Determine the [X, Y] coordinate at the center of the cell enclosing the given text.  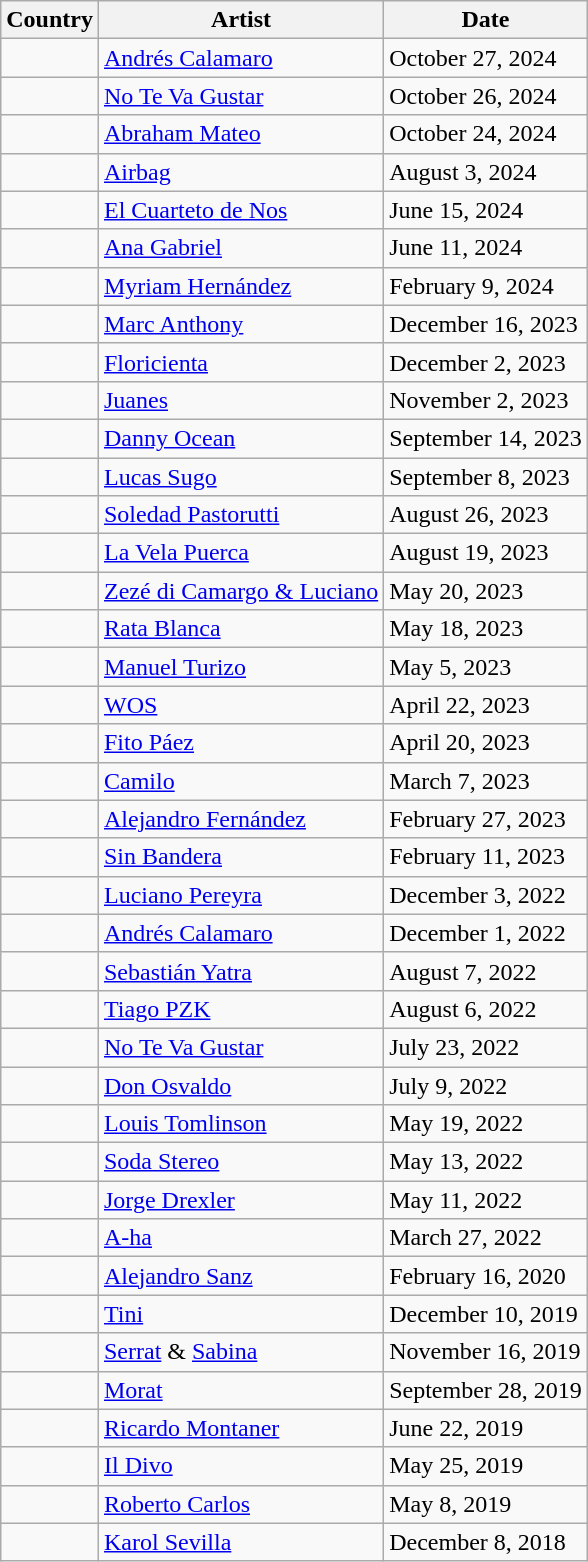
Date [486, 20]
Myriam Hernández [240, 286]
Ricardo Montaner [240, 1428]
Airbag [240, 172]
May 8, 2019 [486, 1504]
Luciano Pereyra [240, 895]
July 23, 2022 [486, 1047]
Alejandro Sanz [240, 1276]
Fito Páez [240, 743]
May 13, 2022 [486, 1162]
November 16, 2019 [486, 1352]
December 2, 2023 [486, 362]
Abraham Mateo [240, 134]
Floricienta [240, 362]
El Cuarteto de Nos [240, 210]
Zezé di Camargo & Luciano [240, 591]
May 19, 2022 [486, 1124]
March 27, 2022 [486, 1238]
December 16, 2023 [486, 324]
March 7, 2023 [486, 781]
June 11, 2024 [486, 248]
June 22, 2019 [486, 1428]
May 25, 2019 [486, 1466]
June 15, 2024 [486, 210]
Morat [240, 1390]
Tiago PZK [240, 1009]
August 6, 2022 [486, 1009]
Tini [240, 1314]
Soledad Pastorutti [240, 515]
April 22, 2023 [486, 705]
February 16, 2020 [486, 1276]
Ana Gabriel [240, 248]
February 27, 2023 [486, 819]
October 24, 2024 [486, 134]
Manuel Turizo [240, 667]
May 5, 2023 [486, 667]
Rata Blanca [240, 629]
Il Divo [240, 1466]
Alejandro Fernández [240, 819]
October 27, 2024 [486, 58]
Roberto Carlos [240, 1504]
May 18, 2023 [486, 629]
May 11, 2022 [486, 1200]
December 1, 2022 [486, 933]
September 28, 2019 [486, 1390]
December 8, 2018 [486, 1542]
Serrat & Sabina [240, 1352]
Marc Anthony [240, 324]
Don Osvaldo [240, 1085]
Country [50, 20]
A-ha [240, 1238]
La Vela Puerca [240, 553]
Louis Tomlinson [240, 1124]
Danny Ocean [240, 438]
Lucas Sugo [240, 477]
July 9, 2022 [486, 1085]
September 8, 2023 [486, 477]
November 2, 2023 [486, 400]
October 26, 2024 [486, 96]
August 7, 2022 [486, 971]
Soda Stereo [240, 1162]
Jorge Drexler [240, 1200]
August 26, 2023 [486, 515]
August 19, 2023 [486, 553]
February 9, 2024 [486, 286]
Karol Sevilla [240, 1542]
August 3, 2024 [486, 172]
December 10, 2019 [486, 1314]
February 11, 2023 [486, 857]
Artist [240, 20]
Sebastián Yatra [240, 971]
Juanes [240, 400]
WOS [240, 705]
Sin Bandera [240, 857]
April 20, 2023 [486, 743]
Camilo [240, 781]
May 20, 2023 [486, 591]
September 14, 2023 [486, 438]
December 3, 2022 [486, 895]
